Locate the cell with the specified text and output its [X, Y] center coordinate. 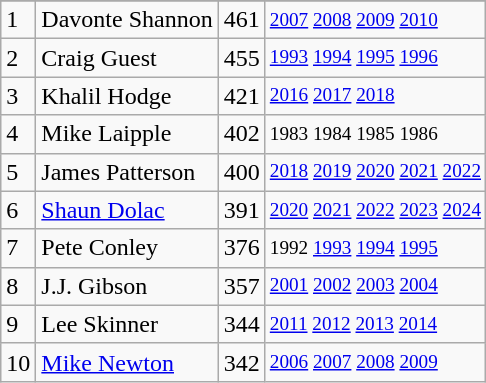
Lee Skinner [127, 324]
Pete Conley [127, 248]
1 [18, 20]
357 [242, 286]
402 [242, 134]
2016 2017 2018 [375, 96]
391 [242, 210]
9 [18, 324]
7 [18, 248]
Mike Laipple [127, 134]
Shaun Dolac [127, 210]
2020 2021 2022 2023 2024 [375, 210]
376 [242, 248]
4 [18, 134]
Khalil Hodge [127, 96]
400 [242, 172]
5 [18, 172]
2007 2008 2009 2010 [375, 20]
3 [18, 96]
1992 1993 1994 1995 [375, 248]
421 [242, 96]
James Patterson [127, 172]
455 [242, 58]
1983 1984 1985 1986 [375, 134]
2001 2002 2003 2004 [375, 286]
2006 2007 2008 2009 [375, 362]
J.J. Gibson [127, 286]
Mike Newton [127, 362]
8 [18, 286]
1993 1994 1995 1996 [375, 58]
Craig Guest [127, 58]
342 [242, 362]
10 [18, 362]
2011 2012 2013 2014 [375, 324]
461 [242, 20]
6 [18, 210]
2018 2019 2020 2021 2022 [375, 172]
344 [242, 324]
2 [18, 58]
Davonte Shannon [127, 20]
